For the text-containing cell, return its midpoint in (X, Y) coordinate format. 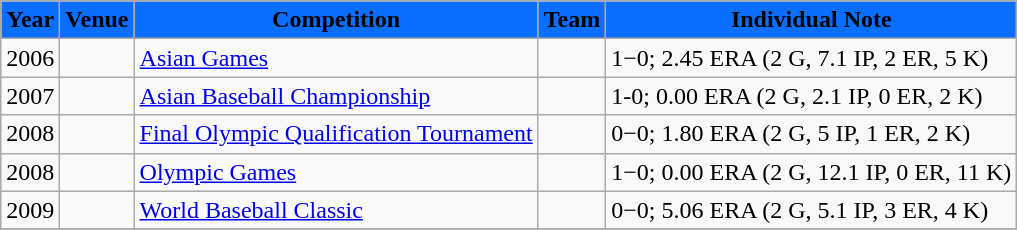
Team (572, 20)
1−0; 0.00 ERA (2 G, 12.1 IP, 0 ER, 11 K) (812, 172)
Asian Baseball Championship (336, 96)
Competition (336, 20)
World Baseball Classic (336, 210)
2009 (30, 210)
0−0; 5.06 ERA (2 G, 5.1 IP, 3 ER, 4 K) (812, 210)
Final Olympic Qualification Tournament (336, 134)
Venue (97, 20)
Olympic Games (336, 172)
2007 (30, 96)
Individual Note (812, 20)
0−0; 1.80 ERA (2 G, 5 IP, 1 ER, 2 K) (812, 134)
1−0; 2.45 ERA (2 G, 7.1 IP, 2 ER, 5 K) (812, 58)
Asian Games (336, 58)
Year (30, 20)
1-0; 0.00 ERA (2 G, 2.1 IP, 0 ER, 2 K) (812, 96)
2006 (30, 58)
